Determine the (X, Y) coordinate at the center of the cell enclosing the given text.  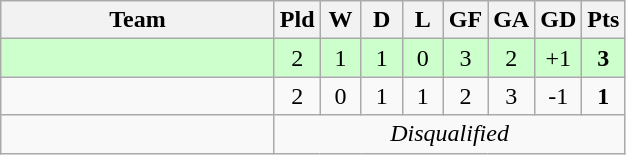
-1 (558, 96)
D (382, 20)
Pts (604, 20)
Disqualified (450, 134)
L (422, 20)
GF (465, 20)
GA (512, 20)
Pld (297, 20)
W (340, 20)
+1 (558, 58)
Team (138, 20)
GD (558, 20)
